Search for the cell housing the specified text and yield its [X, Y] center coordinate. 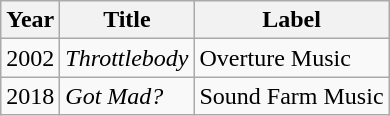
Overture Music [292, 58]
Throttlebody [127, 58]
Title [127, 20]
Label [292, 20]
Year [30, 20]
2018 [30, 96]
Sound Farm Music [292, 96]
Got Mad? [127, 96]
2002 [30, 58]
